For the text-containing cell, return its midpoint in [X, Y] coordinate format. 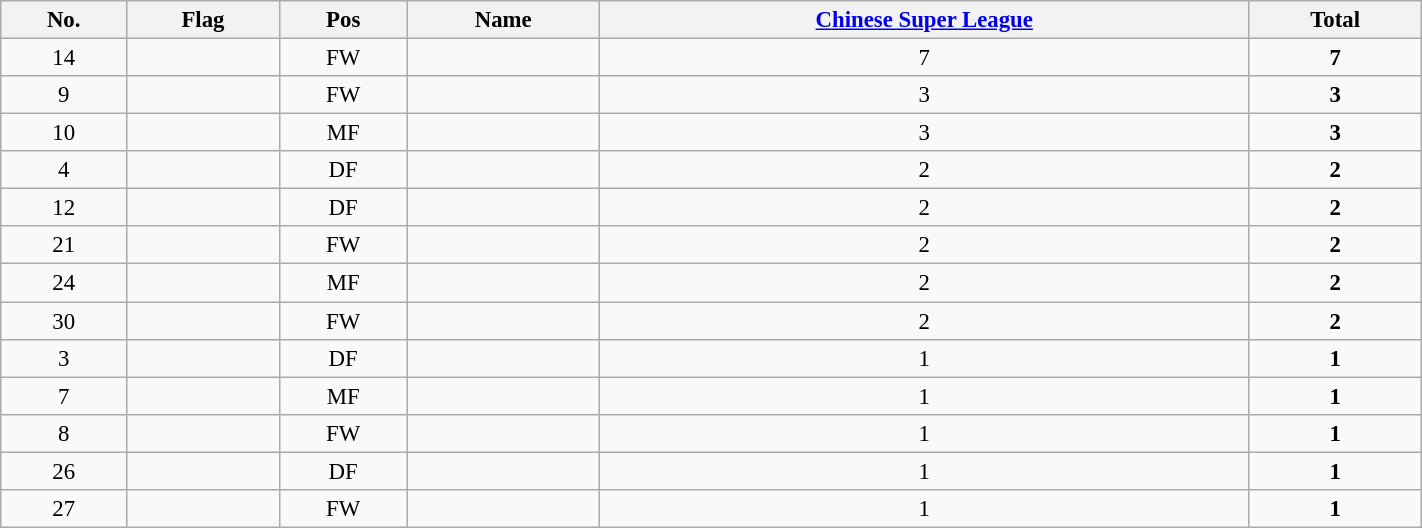
Total [1335, 20]
21 [64, 245]
24 [64, 283]
9 [64, 95]
4 [64, 170]
30 [64, 321]
26 [64, 471]
Chinese Super League [924, 20]
10 [64, 133]
No. [64, 20]
14 [64, 58]
8 [64, 433]
12 [64, 208]
Pos [343, 20]
Name [504, 20]
27 [64, 509]
Flag [204, 20]
